Capture the cell that displays the provided text and extract its (X, Y) central coordinate. 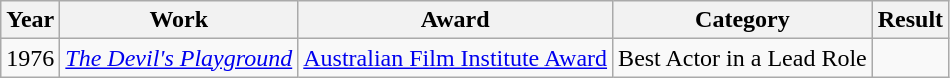
Year (30, 20)
Australian Film Institute Award (456, 58)
Work (179, 20)
Best Actor in a Lead Role (743, 58)
The Devil's Playground (179, 58)
Award (456, 20)
1976 (30, 58)
Result (910, 20)
Category (743, 20)
